Capture the cell that displays the provided text and extract its (X, Y) central coordinate. 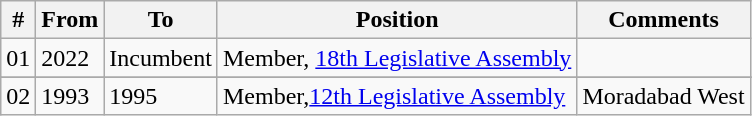
Position (396, 20)
01 (18, 58)
02 (18, 96)
Comments (664, 20)
From (70, 20)
To (161, 20)
1995 (161, 96)
# (18, 20)
Moradabad West (664, 96)
Member,12th Legislative Assembly (396, 96)
1993 (70, 96)
2022 (70, 58)
Member, 18th Legislative Assembly (396, 58)
Incumbent (161, 58)
